Extract the [x, y] coordinate from the center of the cell holding the provided text.  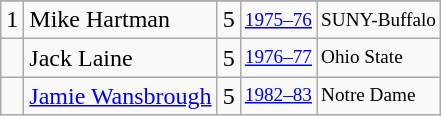
1982–83 [278, 96]
1976–77 [278, 58]
1975–76 [278, 20]
Jack Laine [120, 58]
Notre Dame [379, 96]
Jamie Wansbrough [120, 96]
Ohio State [379, 58]
Mike Hartman [120, 20]
SUNY-Buffalo [379, 20]
1 [12, 20]
